Extract the (X, Y) coordinate from the center of the cell holding the provided text.  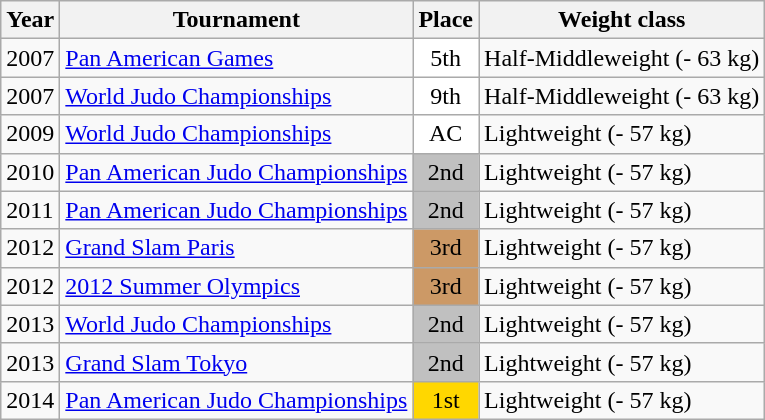
Weight class (622, 20)
2012 Summer Olympics (236, 286)
5th (446, 58)
Year (30, 20)
2010 (30, 172)
Place (446, 20)
9th (446, 96)
2014 (30, 400)
Grand Slam Tokyo (236, 362)
AC (446, 134)
Grand Slam Paris (236, 248)
1st (446, 400)
2011 (30, 210)
Pan American Games (236, 58)
Tournament (236, 20)
2009 (30, 134)
